Locate the cell with the specified text and output its (X, Y) center coordinate. 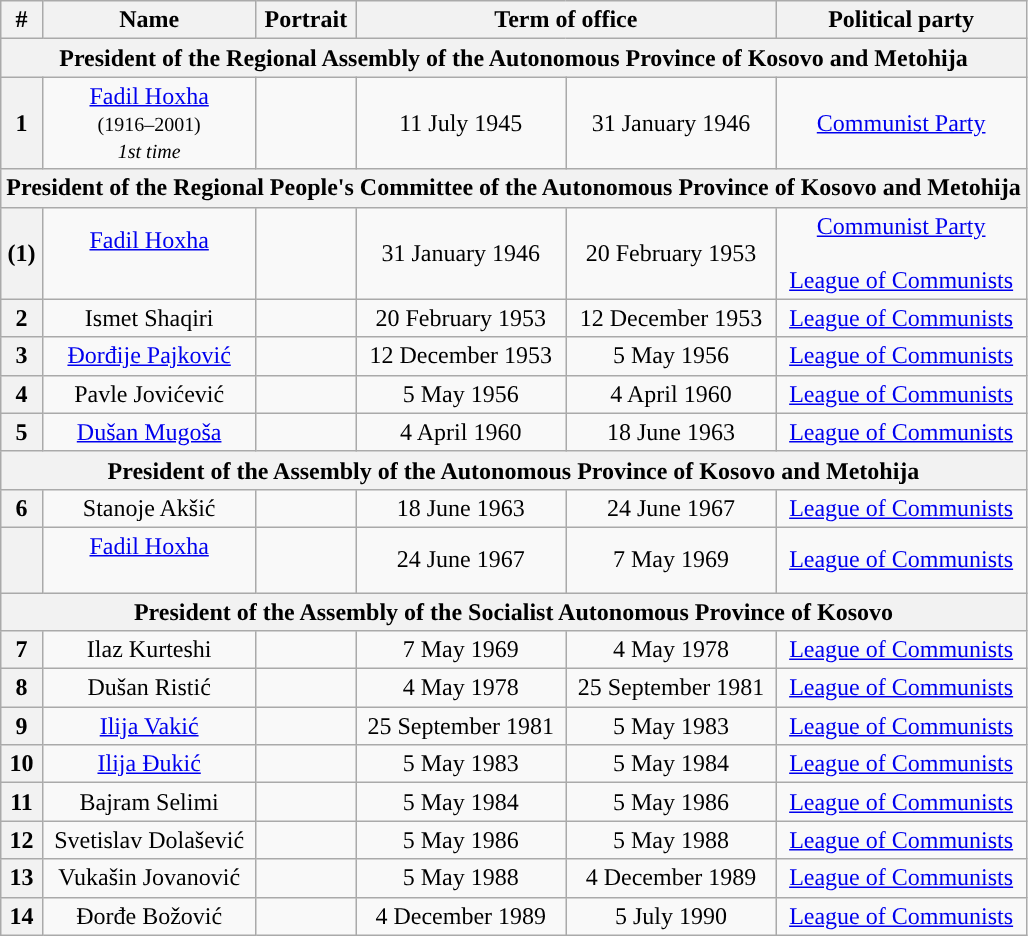
5 July 1990 (671, 916)
Svetislav Dolašević (149, 840)
(1) (22, 253)
President of the Regional Assembly of the Autonomous Province of Kosovo and Metohija (514, 58)
7 (22, 650)
Name (149, 20)
2 (22, 318)
Ilija Đukić (149, 764)
Đorđije Pajković (149, 356)
Dušan Mugoša (149, 432)
6 (22, 508)
4 (22, 394)
14 (22, 916)
9 (22, 726)
President of the Regional People's Committee of the Autonomous Province of Kosovo and Metohija (514, 188)
Communist Party (901, 123)
Ilija Vakić (149, 726)
Political party (901, 20)
President of the Assembly of the Autonomous Province of Kosovo and Metohija (514, 470)
Fadil Hoxha(1916–2001)1st time (149, 123)
Vukašin Jovanović (149, 878)
Stanoje Akšić (149, 508)
12 (22, 840)
5 (22, 432)
10 (22, 764)
Bajram Selimi (149, 802)
Dušan Ristić (149, 688)
13 (22, 878)
1 (22, 123)
8 (22, 688)
Ilaz Kurteshi (149, 650)
Ismet Shaqiri (149, 318)
3 (22, 356)
Term of office (566, 20)
Pavle Jovićević (149, 394)
Communist PartyLeague of Communists (901, 253)
# (22, 20)
11 (22, 802)
Đorđe Božović (149, 916)
Portrait (306, 20)
President of the Assembly of the Socialist Autonomous Province of Kosovo (514, 611)
11 July 1945 (461, 123)
